Return (x, y) of the center of cell containing provided text 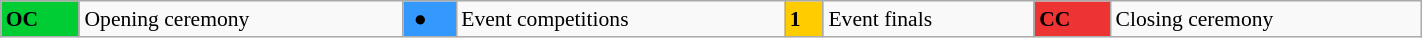
OC (40, 19)
1 (804, 19)
CC (1072, 19)
Closing ceremony (1266, 19)
Event finals (928, 19)
Opening ceremony (241, 19)
● (430, 19)
Event competitions (620, 19)
